Find where the given text appears and provide that cell's center as [x, y] coordinate. 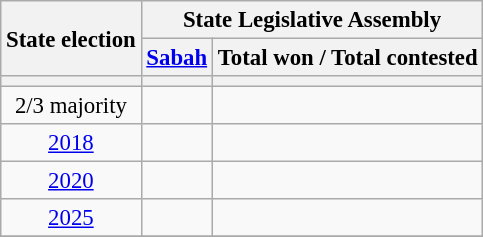
2018 [71, 143]
State Legislative Assembly [312, 20]
2020 [71, 181]
2/3 majority [71, 106]
Total won / Total contested [348, 58]
Sabah [176, 58]
State election [71, 38]
